Capture the cell that displays the provided text and extract its (X, Y) central coordinate. 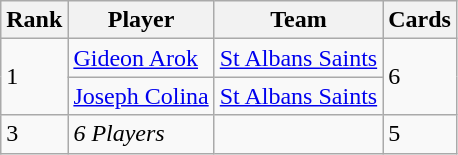
6 (420, 77)
Cards (420, 20)
1 (34, 77)
Team (298, 20)
Player (141, 20)
5 (420, 134)
Rank (34, 20)
Gideon Arok (141, 58)
Joseph Colina (141, 96)
6 Players (141, 134)
3 (34, 134)
